Determine the (x, y) coordinate at the center of the cell enclosing the given text.  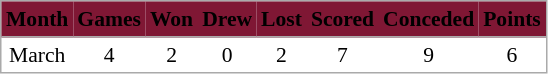
6 (512, 55)
0 (228, 55)
Won (171, 20)
Points (512, 20)
Lost (282, 20)
Drew (228, 20)
Conceded (429, 20)
Month (38, 20)
Scored (342, 20)
March (38, 55)
7 (342, 55)
Games (110, 20)
9 (429, 55)
4 (110, 55)
